Determine the (X, Y) coordinate at the center of the cell enclosing the given text.  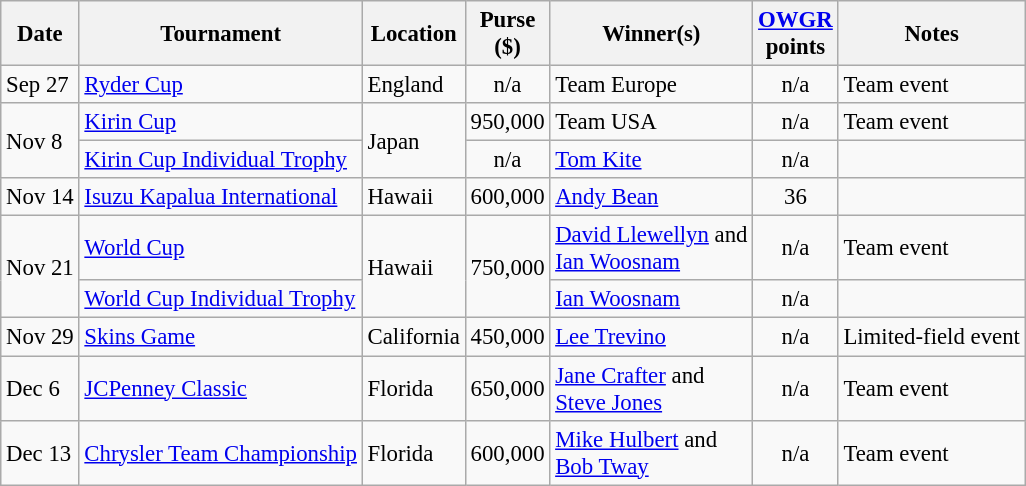
Ian Woosnam (652, 299)
Nov 29 (40, 337)
950,000 (508, 122)
750,000 (508, 267)
Limited-field event (932, 337)
Lee Trevino (652, 337)
Japan (414, 140)
Nov 21 (40, 267)
England (414, 85)
650,000 (508, 388)
World Cup (220, 248)
Kirin Cup (220, 122)
36 (796, 197)
World Cup Individual Trophy (220, 299)
David Llewellyn and Ian Woosnam (652, 248)
Tom Kite (652, 160)
Mike Hulbert and Bob Tway (652, 452)
Dec 6 (40, 388)
Purse($) (508, 34)
Location (414, 34)
Winner(s) (652, 34)
Dec 13 (40, 452)
California (414, 337)
Notes (932, 34)
Chrysler Team Championship (220, 452)
Ryder Cup (220, 85)
OWGRpoints (796, 34)
450,000 (508, 337)
Date (40, 34)
Nov 14 (40, 197)
Kirin Cup Individual Trophy (220, 160)
Team USA (652, 122)
Isuzu Kapalua International (220, 197)
Nov 8 (40, 140)
Andy Bean (652, 197)
Sep 27 (40, 85)
Jane Crafter and Steve Jones (652, 388)
JCPenney Classic (220, 388)
Tournament (220, 34)
Team Europe (652, 85)
Skins Game (220, 337)
